Pinpoint the cell where the given text exists, returning its (x, y) midpoint coordinate. 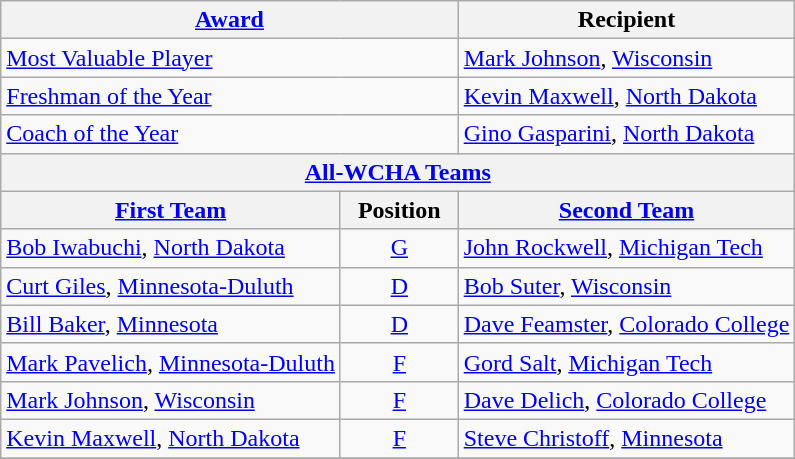
Recipient (626, 20)
Second Team (626, 210)
Position (399, 210)
Curt Giles, Minnesota-Duluth (171, 286)
Coach of the Year (230, 134)
Mark Pavelich, Minnesota-Duluth (171, 362)
Award (230, 20)
Most Valuable Player (230, 58)
Steve Christoff, Minnesota (626, 438)
Gino Gasparini, North Dakota (626, 134)
First Team (171, 210)
Bill Baker, Minnesota (171, 324)
Dave Feamster, Colorado College (626, 324)
Bob Suter, Wisconsin (626, 286)
Dave Delich, Colorado College (626, 400)
Gord Salt, Michigan Tech (626, 362)
Freshman of the Year (230, 96)
G (399, 248)
Bob Iwabuchi, North Dakota (171, 248)
All-WCHA Teams (398, 172)
John Rockwell, Michigan Tech (626, 248)
